Capture the cell that displays the provided text and extract its (x, y) central coordinate. 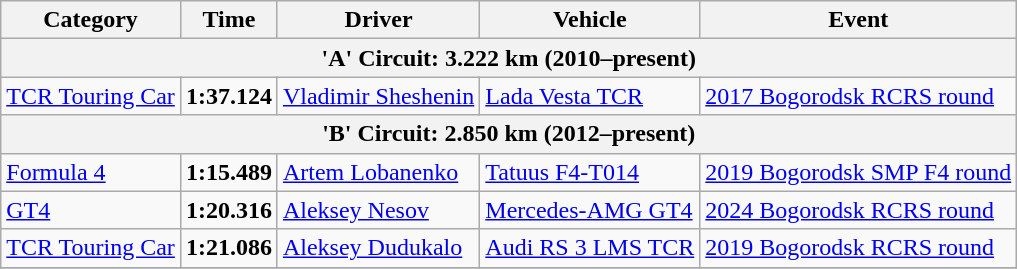
Aleksey Dudukalo (378, 248)
Vehicle (590, 20)
2024 Bogorodsk RCRS round (858, 210)
2019 Bogorodsk SMP F4 round (858, 172)
1:37.124 (228, 96)
Formula 4 (91, 172)
GT4 (91, 210)
'B' Circuit: 2.850 km (2012–present) (509, 134)
1:21.086 (228, 248)
'A' Circuit: 3.222 km (2010–present) (509, 58)
Lada Vesta TCR (590, 96)
Vladimir Sheshenin (378, 96)
Audi RS 3 LMS TCR (590, 248)
Aleksey Nesov (378, 210)
Mercedes-AMG GT4 (590, 210)
Driver (378, 20)
2019 Bogorodsk RCRS round (858, 248)
Event (858, 20)
Category (91, 20)
Tatuus F4-T014 (590, 172)
2017 Bogorodsk RCRS round (858, 96)
1:15.489 (228, 172)
Time (228, 20)
1:20.316 (228, 210)
Artem Lobanenko (378, 172)
